Find where the given text appears and provide that cell's center as (X, Y) coordinate. 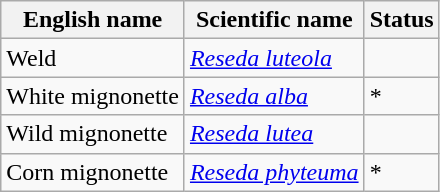
Weld (93, 58)
Reseda luteola (274, 58)
White mignonette (93, 96)
Reseda alba (274, 96)
Reseda phyteuma (274, 172)
Wild mignonette (93, 134)
Scientific name (274, 20)
Corn mignonette (93, 172)
Status (402, 20)
English name (93, 20)
Reseda lutea (274, 134)
